Return the (X, Y) coordinate for the center point of the cell that contains the specified text.  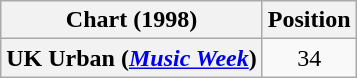
UK Urban (Music Week) (132, 58)
Position (309, 20)
34 (309, 58)
Chart (1998) (132, 20)
